Identify which cell holds the provided text, then report its (X, Y) central coordinate. 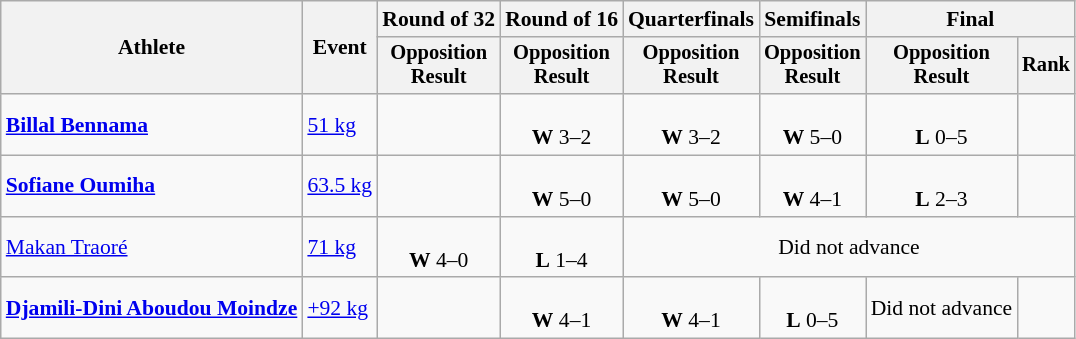
L 1–4 (562, 248)
Makan Traoré (152, 248)
63.5 kg (340, 186)
Billal Bennama (152, 124)
W 4–0 (438, 248)
71 kg (340, 248)
+92 kg (340, 308)
Final (970, 19)
L 2–3 (942, 186)
51 kg (340, 124)
Round of 16 (562, 19)
Round of 32 (438, 19)
Event (340, 48)
Semifinals (812, 19)
Quarterfinals (691, 19)
Sofiane Oumiha (152, 186)
Rank (1046, 66)
Athlete (152, 48)
Djamili-Dini Aboudou Moindze (152, 308)
